Return the (x, y) coordinate for the center point of the cell that contains the specified text.  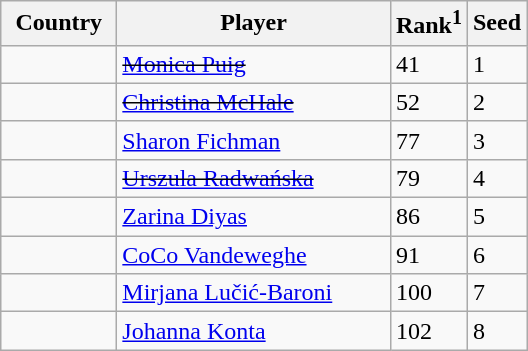
6 (496, 255)
5 (496, 217)
2 (496, 102)
1 (496, 64)
Seed (496, 24)
8 (496, 331)
Christina McHale (254, 102)
Sharon Fichman (254, 140)
Urszula Radwańska (254, 178)
Zarina Diyas (254, 217)
86 (428, 217)
79 (428, 178)
52 (428, 102)
3 (496, 140)
Rank1 (428, 24)
91 (428, 255)
Johanna Konta (254, 331)
Country (59, 24)
4 (496, 178)
Player (254, 24)
102 (428, 331)
77 (428, 140)
Monica Puig (254, 64)
CoCo Vandeweghe (254, 255)
Mirjana Lučić-Baroni (254, 293)
100 (428, 293)
7 (496, 293)
41 (428, 64)
